Provide the [x, y] coordinate of the cell's center where the given text is located.  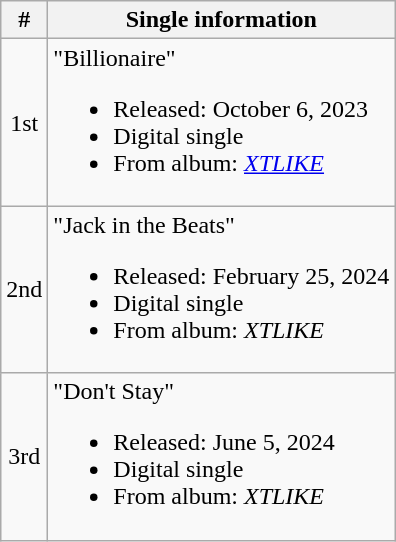
"Jack in the Beats"Released: February 25, 2024Digital singleFrom album: XTLIKE [222, 290]
# [24, 20]
1st [24, 122]
"Don't Stay"Released: June 5, 2024Digital singleFrom album: XTLIKE [222, 456]
Single information [222, 20]
3rd [24, 456]
"Billionaire"Released: October 6, 2023Digital singleFrom album: XTLIKE [222, 122]
2nd [24, 290]
